For the text-containing cell, return its midpoint in (X, Y) coordinate format. 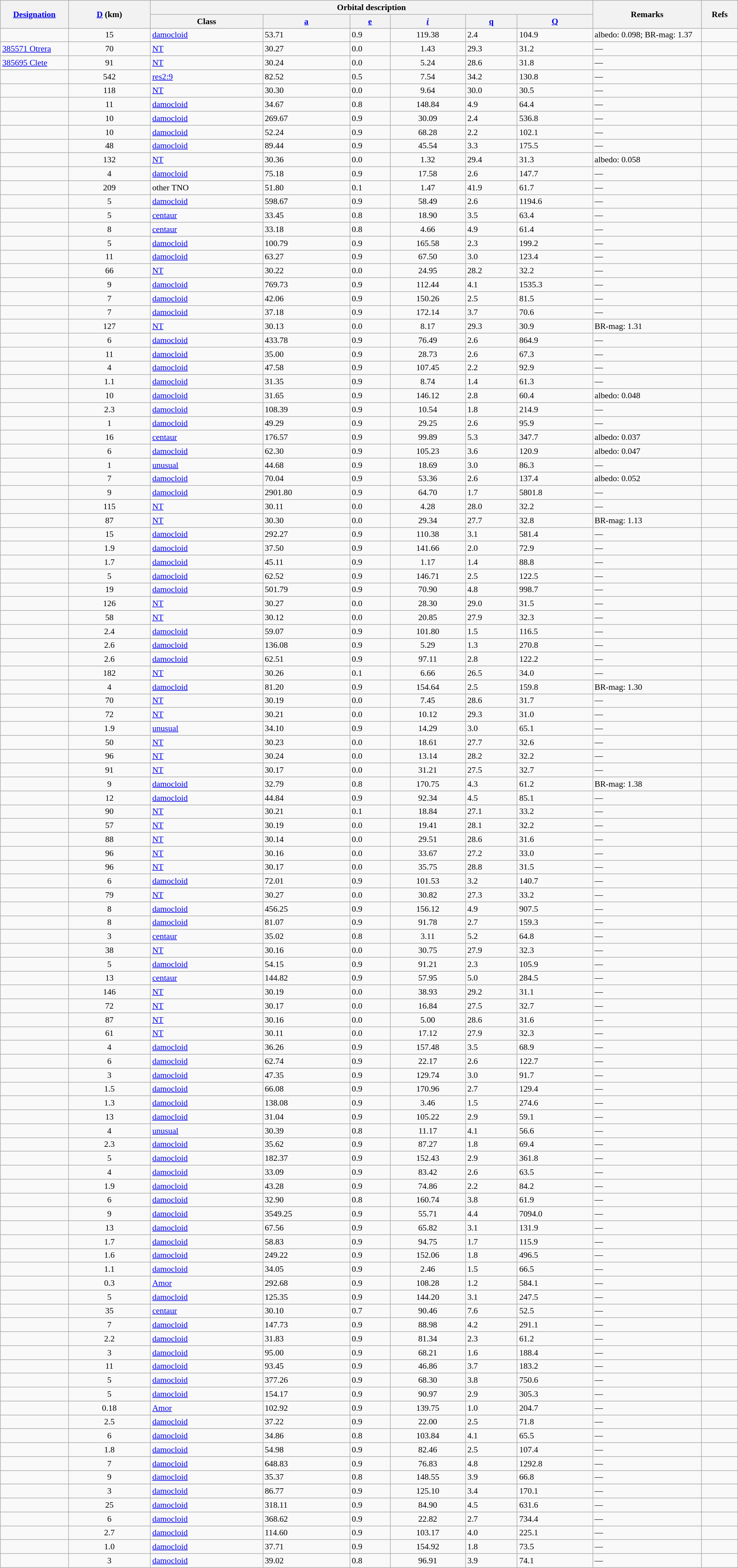
res2:9 (206, 77)
albedo: 0.052 (647, 479)
70.04 (306, 479)
47.35 (306, 1075)
11.17 (427, 1131)
170.75 (427, 784)
144.20 (427, 1297)
122.5 (555, 576)
110.38 (427, 534)
88.98 (427, 1325)
105.23 (427, 451)
103.17 (427, 1533)
584.1 (555, 1283)
129.74 (427, 1075)
63.4 (555, 216)
30.0 (491, 91)
2901.80 (306, 493)
33.0 (555, 853)
188.4 (555, 1353)
154.17 (306, 1394)
10.54 (427, 410)
100.79 (306, 243)
82.52 (306, 77)
7.54 (427, 77)
456.25 (306, 909)
274.6 (555, 1103)
156.12 (427, 909)
138.08 (306, 1103)
129.4 (555, 1089)
35.75 (427, 867)
84.2 (555, 1186)
12 (109, 798)
147.7 (555, 174)
18.90 (427, 216)
62.52 (306, 576)
5.00 (427, 1020)
47.58 (306, 368)
32.8 (555, 520)
28.8 (491, 867)
28.73 (427, 354)
108.28 (427, 1283)
35.02 (306, 937)
31.3 (555, 160)
35.00 (306, 354)
i (427, 21)
542 (109, 77)
105.9 (555, 964)
37.18 (306, 313)
998.7 (555, 590)
59.07 (306, 631)
1.32 (427, 160)
116.5 (555, 631)
82.46 (427, 1450)
137.4 (555, 479)
94.75 (427, 1242)
1.17 (427, 562)
81.34 (427, 1339)
4.66 (427, 229)
52.5 (555, 1311)
66.5 (555, 1269)
108.39 (306, 410)
56.6 (555, 1131)
115 (109, 507)
46.86 (427, 1366)
225.1 (555, 1533)
22.82 (427, 1519)
377.26 (306, 1380)
8.74 (427, 382)
other TNO (206, 188)
16 (109, 438)
26.5 (491, 673)
85.1 (555, 798)
58 (109, 618)
146.12 (427, 396)
146.71 (427, 576)
BR-mag: 1.13 (647, 520)
17.58 (427, 174)
86.77 (306, 1491)
361.8 (555, 1158)
a (306, 21)
76.49 (427, 340)
31.0 (555, 715)
3.4 (491, 1491)
Q (555, 21)
140.7 (555, 881)
175.5 (555, 146)
182.37 (306, 1158)
14.29 (427, 729)
122.7 (555, 1062)
67.50 (427, 257)
4.2 (491, 1325)
30.13 (306, 327)
D (km) (109, 14)
536.8 (555, 118)
32.90 (306, 1200)
54.98 (306, 1450)
150.26 (427, 299)
64.70 (427, 493)
91.21 (427, 964)
27.1 (491, 812)
114.60 (306, 1533)
291.1 (555, 1325)
292.68 (306, 1283)
115.9 (555, 1242)
84.90 (427, 1505)
30.10 (306, 1311)
97.11 (427, 659)
19.41 (427, 826)
27.3 (491, 895)
71.8 (555, 1422)
385695 Clete (34, 63)
72.01 (306, 881)
38.93 (427, 992)
BR-mag: 1.30 (647, 687)
31.1 (555, 992)
176.57 (306, 438)
10.12 (427, 715)
30.82 (427, 895)
33.67 (427, 853)
34.05 (306, 1269)
92.9 (555, 368)
31.83 (306, 1339)
4.3 (491, 784)
albedo: 0.047 (647, 451)
1.47 (427, 188)
112.44 (427, 285)
3549.25 (306, 1214)
52.24 (306, 132)
58.49 (427, 202)
91.78 (427, 923)
62.74 (306, 1062)
39.02 (306, 1561)
131.9 (555, 1228)
61.7 (555, 188)
34.0 (555, 673)
5.29 (427, 645)
31.2 (555, 49)
albedo: 0.048 (647, 396)
118 (109, 91)
60.4 (555, 396)
Designation (34, 14)
59.1 (555, 1117)
29.4 (491, 160)
34.67 (306, 105)
49.29 (306, 424)
30.5 (555, 91)
74.1 (555, 1561)
44.68 (306, 465)
76.83 (427, 1464)
30.75 (427, 951)
247.5 (555, 1297)
24.95 (427, 271)
152.06 (427, 1255)
29.51 (427, 840)
907.5 (555, 909)
53.36 (427, 479)
2.0 (491, 548)
0.18 (109, 1408)
146 (109, 992)
BR-mag: 1.38 (647, 784)
22.17 (427, 1062)
147.73 (306, 1325)
Refs (720, 14)
30.22 (306, 271)
120.9 (555, 451)
864.9 (555, 340)
18.69 (427, 465)
160.74 (427, 1200)
88.8 (555, 562)
61.4 (555, 229)
9.64 (427, 91)
42.06 (306, 299)
501.79 (306, 590)
122.2 (555, 659)
102.1 (555, 132)
3.11 (427, 937)
Remarks (647, 14)
496.5 (555, 1255)
16.84 (427, 1006)
e (370, 21)
83.42 (427, 1172)
125.35 (306, 1297)
3.46 (427, 1103)
33.45 (306, 216)
albedo: 0.058 (647, 160)
Class (206, 21)
35.37 (306, 1477)
62.51 (306, 659)
57.95 (427, 978)
127 (109, 327)
101.53 (427, 881)
0.7 (370, 1311)
30.26 (306, 673)
154.92 (427, 1547)
61.9 (555, 1200)
2.46 (427, 1269)
91.7 (555, 1075)
27.2 (491, 853)
102.92 (306, 1408)
3.6 (491, 451)
99.89 (427, 438)
81.07 (306, 923)
126 (109, 604)
139.75 (427, 1408)
1.2 (491, 1283)
119.38 (427, 35)
61 (109, 1034)
62.30 (306, 451)
107.4 (555, 1450)
79 (109, 895)
93.45 (306, 1366)
750.6 (555, 1380)
64.4 (555, 105)
51.80 (306, 188)
132 (109, 160)
50 (109, 742)
37.22 (306, 1422)
29.34 (427, 520)
89.44 (306, 146)
36.26 (306, 1048)
31.21 (427, 770)
22.00 (427, 1422)
33.09 (306, 1172)
3.3 (491, 146)
albedo: 0.037 (647, 438)
154.64 (427, 687)
37.71 (306, 1547)
65.82 (427, 1228)
88 (109, 840)
0.5 (370, 77)
95.00 (306, 1353)
45.11 (306, 562)
368.62 (306, 1519)
123.4 (555, 257)
107.45 (427, 368)
28.30 (427, 604)
385571 Otrera (34, 49)
30.39 (306, 1131)
31.35 (306, 382)
30.9 (555, 327)
172.14 (427, 313)
0.3 (109, 1283)
157.48 (427, 1048)
48 (109, 146)
61.3 (555, 382)
199.2 (555, 243)
37.50 (306, 548)
1.43 (427, 49)
1535.3 (555, 285)
159.8 (555, 687)
631.6 (555, 1505)
92.34 (427, 798)
75.18 (306, 174)
68.9 (555, 1048)
34.10 (306, 729)
54.15 (306, 964)
5.0 (491, 978)
152.43 (427, 1158)
8.17 (427, 327)
66 (109, 271)
30.14 (306, 840)
34.86 (306, 1436)
170.1 (555, 1491)
66.8 (555, 1477)
86.3 (555, 465)
67.3 (555, 354)
7.6 (491, 1311)
144.82 (306, 978)
214.9 (555, 410)
65.5 (555, 1436)
72.9 (555, 548)
204.7 (555, 1408)
1194.6 (555, 202)
4.0 (491, 1533)
347.7 (555, 438)
74.86 (427, 1186)
18.61 (427, 742)
43.28 (306, 1186)
159.3 (555, 923)
13.14 (427, 756)
albedo: 0.098; BR-mag: 1.37 (647, 35)
64.8 (555, 937)
30.36 (306, 160)
318.11 (306, 1505)
183.2 (555, 1366)
70.6 (555, 313)
305.3 (555, 1394)
104.9 (555, 35)
90.46 (427, 1311)
103.84 (427, 1436)
Orbital description (371, 7)
4.28 (427, 507)
284.5 (555, 978)
292.27 (306, 534)
269.67 (306, 118)
5.2 (491, 937)
28.0 (491, 507)
209 (109, 188)
53.71 (306, 35)
30.12 (306, 618)
63.5 (555, 1172)
5801.8 (555, 493)
141.66 (427, 548)
7094.0 (555, 1214)
734.4 (555, 1519)
41.9 (491, 188)
148.84 (427, 105)
648.83 (306, 1464)
7.45 (427, 701)
87.27 (427, 1144)
31.8 (555, 63)
6.66 (427, 673)
55.71 (427, 1214)
148.55 (427, 1477)
28.1 (491, 826)
68.28 (427, 132)
q (491, 21)
581.4 (555, 534)
3.2 (491, 881)
5.3 (491, 438)
20.85 (427, 618)
136.08 (306, 645)
270.8 (555, 645)
70.90 (427, 590)
33.18 (306, 229)
81.20 (306, 687)
249.22 (306, 1255)
95.9 (555, 424)
81.5 (555, 299)
66.08 (306, 1089)
31.65 (306, 396)
598.67 (306, 202)
90.97 (427, 1394)
68.21 (427, 1353)
34.2 (491, 77)
25 (109, 1505)
433.78 (306, 340)
182 (109, 673)
63.27 (306, 257)
125.10 (427, 1491)
35.62 (306, 1144)
57 (109, 826)
165.58 (427, 243)
65.1 (555, 729)
105.22 (427, 1117)
96.91 (427, 1561)
BR-mag: 1.31 (647, 327)
69.4 (555, 1144)
4.4 (491, 1214)
44.84 (306, 798)
18.84 (427, 812)
29.0 (491, 604)
67.56 (306, 1228)
45.54 (427, 146)
30.23 (306, 742)
58.83 (306, 1242)
32.6 (555, 742)
29.25 (427, 424)
90 (109, 812)
31.7 (555, 701)
17.12 (427, 1034)
1292.8 (555, 1464)
769.73 (306, 285)
5.24 (427, 63)
29.2 (491, 992)
32.79 (306, 784)
73.5 (555, 1547)
130.8 (555, 77)
35 (109, 1311)
170.96 (427, 1089)
30.09 (427, 118)
31.04 (306, 1117)
38 (109, 951)
101.80 (427, 631)
68.30 (427, 1380)
19 (109, 590)
